Capture the cell that displays the provided text and extract its (x, y) central coordinate. 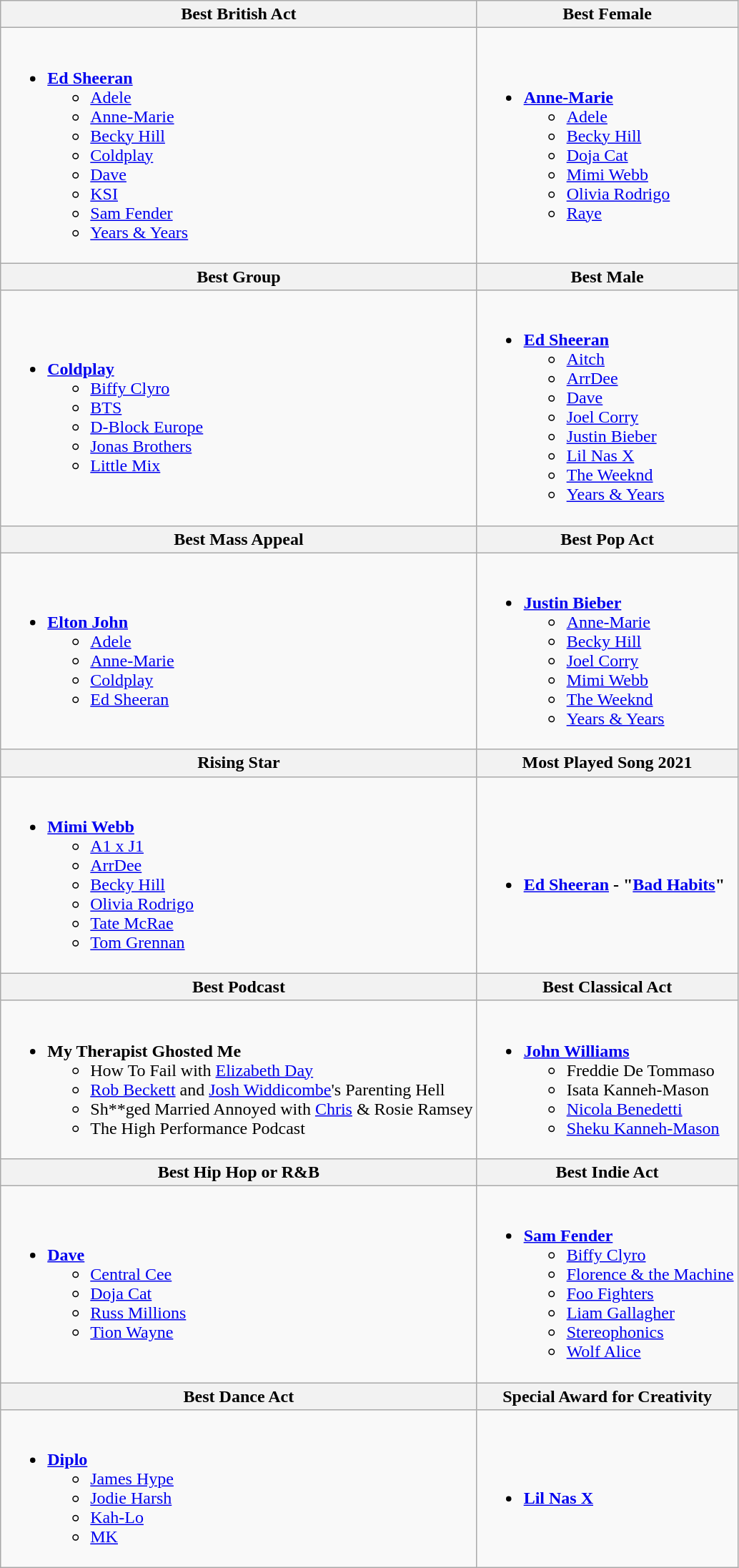
Special Award for Creativity (607, 1396)
Best British Act (239, 14)
Lil Nas X (607, 1489)
Sam FenderBiffy ClyroFlorence & the MachineFoo FightersLiam GallagherStereophonicsWolf Alice (607, 1284)
Anne-MarieAdeleBecky HillDoja CatMimi WebbOlivia RodrigoRaye (607, 146)
Best Mass Appeal (239, 539)
Best Group (239, 277)
Ed SheeranAdeleAnne-MarieBecky HillColdplayDaveKSISam FenderYears & Years (239, 146)
Ed Sheeran - "Bad Habits" (607, 875)
Best Podcast (239, 987)
Justin BieberAnne-MarieBecky HillJoel CorryMimi WebbThe WeekndYears & Years (607, 651)
Best Dance Act (239, 1396)
Best Male (607, 277)
Mimi WebbA1 x J1ArrDeeBecky HillOlivia RodrigoTate McRaeTom Grennan (239, 875)
Best Pop Act (607, 539)
Best Hip Hop or R&B (239, 1172)
Elton JohnAdeleAnne-MarieColdplayEd Sheeran (239, 651)
Best Classical Act (607, 987)
John WilliamsFreddie De TommasoIsata Kanneh-MasonNicola BenedettiSheku Kanneh-Mason (607, 1080)
DaveCentral CeeDoja CatRuss MillionsTion Wayne (239, 1284)
Ed SheeranAitchArrDeeDaveJoel CorryJustin BieberLil Nas XThe WeekndYears & Years (607, 408)
ColdplayBiffy ClyroBTSD-Block EuropeJonas BrothersLittle Mix (239, 408)
DiploJames HypeJodie HarshKah-LoMK (239, 1489)
Best Female (607, 14)
Most Played Song 2021 (607, 763)
Rising Star (239, 763)
Best Indie Act (607, 1172)
